Search for the cell housing the specified text and yield its [x, y] center coordinate. 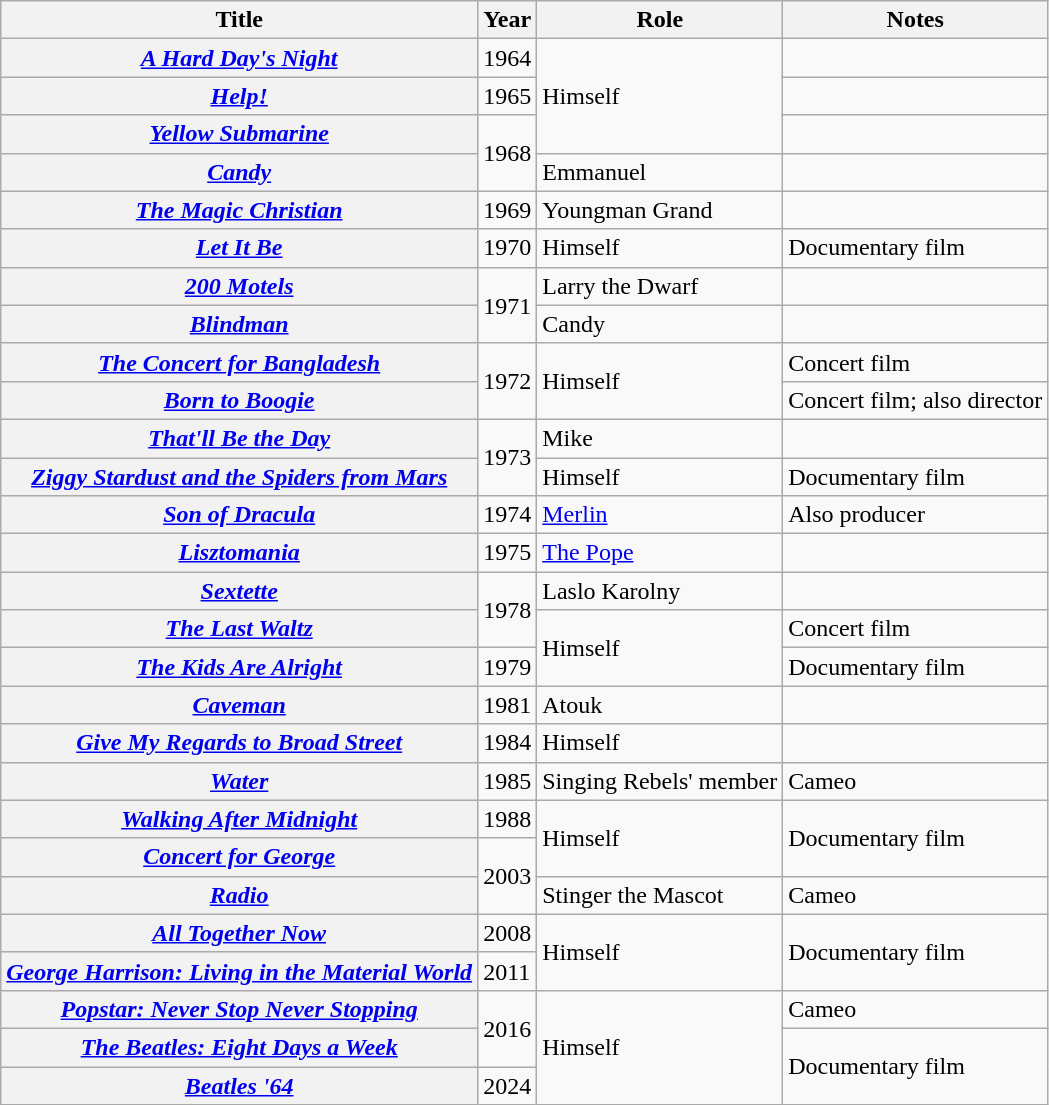
Son of Dracula [240, 515]
1974 [508, 515]
1969 [508, 210]
The Last Waltz [240, 629]
Larry the Dwarf [660, 286]
All Together Now [240, 933]
1978 [508, 610]
Ziggy Stardust and the Spiders from Mars [240, 477]
Water [240, 781]
1975 [508, 553]
Merlin [660, 515]
1964 [508, 58]
1988 [508, 819]
Lisztomania [240, 553]
Sextette [240, 591]
A Hard Day's Night [240, 58]
George Harrison: Living in the Material World [240, 971]
Give My Regards to Broad Street [240, 743]
Born to Boogie [240, 400]
That'll Be the Day [240, 438]
Beatles '64 [240, 1085]
The Pope [660, 553]
1981 [508, 705]
Singing Rebels' member [660, 781]
1985 [508, 781]
1968 [508, 153]
1970 [508, 248]
Popstar: Never Stop Never Stopping [240, 1009]
Concert film; also director [916, 400]
Role [660, 20]
Mike [660, 438]
1979 [508, 667]
Notes [916, 20]
1971 [508, 305]
Help! [240, 96]
Radio [240, 895]
2016 [508, 1028]
Walking After Midnight [240, 819]
Stinger the Mascot [660, 895]
Caveman [240, 705]
The Concert for Bangladesh [240, 362]
Year [508, 20]
The Magic Christian [240, 210]
Yellow Submarine [240, 134]
Atouk [660, 705]
Laslo Karolny [660, 591]
The Beatles: Eight Days a Week [240, 1047]
200 Motels [240, 286]
2011 [508, 971]
1973 [508, 457]
1984 [508, 743]
Blindman [240, 324]
2008 [508, 933]
Let It Be [240, 248]
Emmanuel [660, 172]
2003 [508, 876]
Concert for George [240, 857]
Also producer [916, 515]
1965 [508, 96]
2024 [508, 1085]
The Kids Are Alright [240, 667]
Title [240, 20]
Youngman Grand [660, 210]
1972 [508, 381]
